Scan for the cell matching the given text and deliver its [X, Y] coordinate at center. 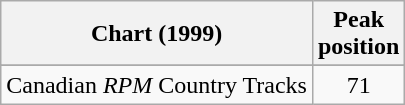
71 [358, 85]
Peakposition [358, 34]
Chart (1999) [157, 34]
Canadian RPM Country Tracks [157, 85]
